Return (x, y) of the center of cell containing provided text 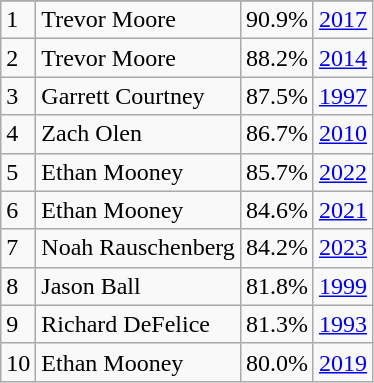
Jason Ball (138, 286)
1 (18, 20)
80.0% (276, 362)
4 (18, 134)
2023 (342, 248)
86.7% (276, 134)
1999 (342, 286)
1997 (342, 96)
7 (18, 248)
2010 (342, 134)
2 (18, 58)
2022 (342, 172)
85.7% (276, 172)
Garrett Courtney (138, 96)
5 (18, 172)
84.6% (276, 210)
Zach Olen (138, 134)
Noah Rauschenberg (138, 248)
10 (18, 362)
6 (18, 210)
8 (18, 286)
90.9% (276, 20)
81.3% (276, 324)
2014 (342, 58)
9 (18, 324)
3 (18, 96)
Richard DeFelice (138, 324)
84.2% (276, 248)
88.2% (276, 58)
2017 (342, 20)
1993 (342, 324)
81.8% (276, 286)
2021 (342, 210)
2019 (342, 362)
87.5% (276, 96)
